Find where the given text appears and provide that cell's center as (X, Y) coordinate. 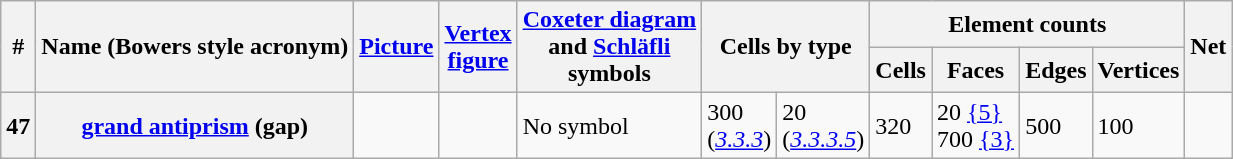
Faces (976, 70)
20 {5}700 {3} (976, 126)
Element counts (1028, 24)
Cells (901, 70)
Edges (1056, 70)
320 (901, 126)
300 (3.3.3) (740, 126)
100 (1138, 126)
# (18, 47)
Coxeter diagramand Schläflisymbols (610, 47)
Name (Bowers style acronym) (195, 47)
Vertices (1138, 70)
Cells by type (786, 47)
Picture (396, 47)
500 (1056, 126)
Net (1208, 47)
20 (3.3.3.5) (824, 126)
47 (18, 126)
grand antiprism (gap) (195, 126)
No symbol (610, 126)
Vertexfigure (478, 47)
